Output the (X, Y) coordinate of the center of the cell containing the given text.  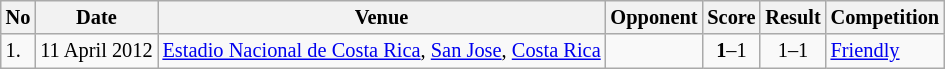
Opponent (654, 17)
1. (18, 51)
Result (792, 17)
Score (731, 17)
Date (96, 17)
Friendly (885, 51)
Competition (885, 17)
No (18, 17)
11 April 2012 (96, 51)
Estadio Nacional de Costa Rica, San Jose, Costa Rica (382, 51)
Venue (382, 17)
